Pinpoint the cell where the given text exists, returning its [X, Y] midpoint coordinate. 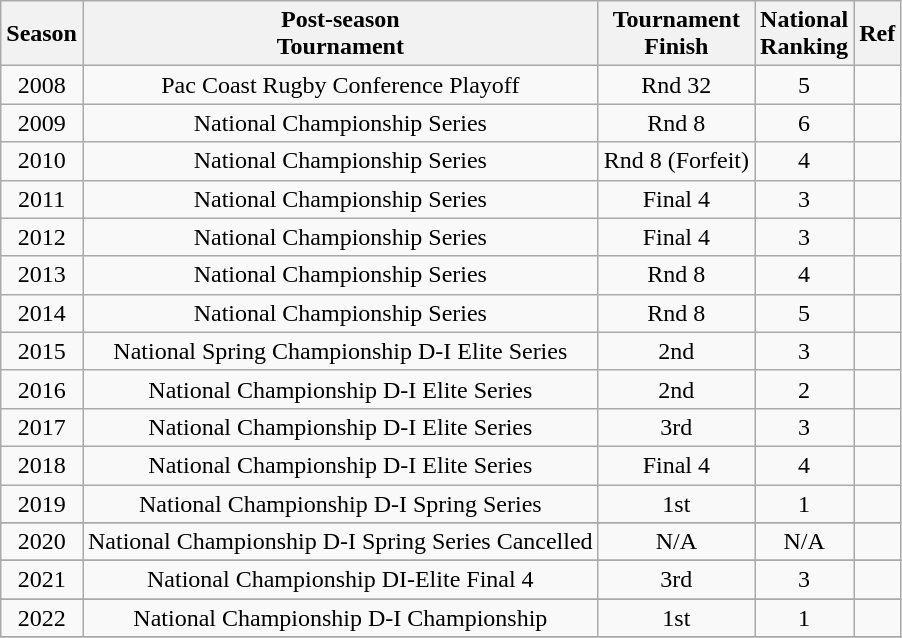
National Championship D-I Spring Series [340, 503]
2020 [42, 542]
Pac Coast Rugby Conference Playoff [340, 85]
2019 [42, 503]
Tournament Finish [676, 34]
6 [804, 123]
Rnd 32 [676, 85]
National Championship DI-Elite Final 4 [340, 580]
2016 [42, 389]
2012 [42, 237]
National Ranking [804, 34]
National Championship D-I Championship [340, 618]
2021 [42, 580]
Rnd 8 (Forfeit) [676, 161]
2013 [42, 275]
2008 [42, 85]
Post-season Tournament [340, 34]
Season [42, 34]
2017 [42, 427]
2010 [42, 161]
National Spring Championship D-I Elite Series [340, 351]
Ref [878, 34]
2018 [42, 465]
2014 [42, 313]
2022 [42, 618]
2009 [42, 123]
2011 [42, 199]
National Championship D-I Spring Series Cancelled [340, 542]
2015 [42, 351]
2 [804, 389]
